For the text-containing cell, return its midpoint in (X, Y) coordinate format. 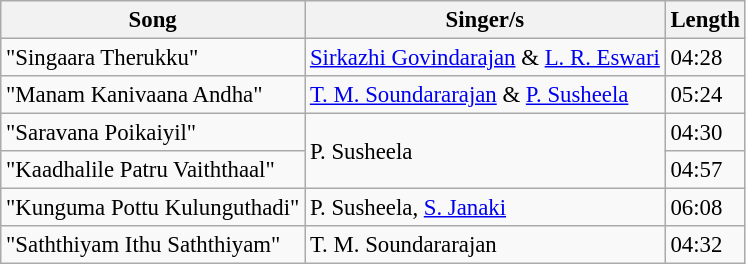
Song (153, 20)
P. Susheela (486, 152)
04:28 (705, 58)
04:57 (705, 170)
P. Susheela, S. Janaki (486, 208)
05:24 (705, 95)
"Saravana Poikaiyil" (153, 133)
"Kunguma Pottu Kulunguthadi" (153, 208)
Singer/s (486, 20)
Length (705, 20)
Sirkazhi Govindarajan & L. R. Eswari (486, 58)
"Saththiyam Ithu Saththiyam" (153, 245)
"Kaadhalile Patru Vaiththaal" (153, 170)
"Singaara Therukku" (153, 58)
T. M. Soundararajan (486, 245)
04:30 (705, 133)
"Manam Kanivaana Andha" (153, 95)
04:32 (705, 245)
T. M. Soundararajan & P. Susheela (486, 95)
06:08 (705, 208)
